From the cell containing the given text, extract its center point as (X, Y) coordinate. 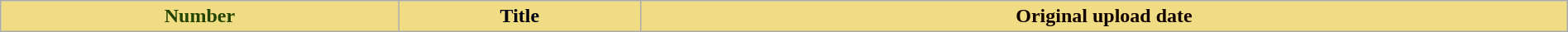
Title (519, 16)
Number (200, 16)
Original upload date (1105, 16)
